Determine the [X, Y] coordinate at the center of the cell enclosing the given text.  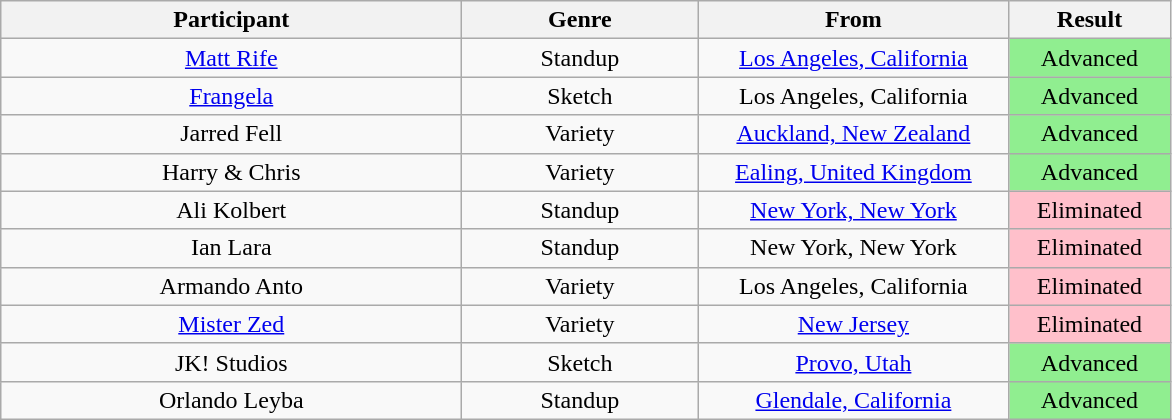
Provo, Utah [854, 362]
Participant [232, 20]
JK! Studios [232, 362]
Mister Zed [232, 324]
Ian Lara [232, 248]
New Jersey [854, 324]
Result [1090, 20]
Auckland, New Zealand [854, 134]
Matt Rife [232, 58]
From [854, 20]
Harry & Chris [232, 172]
Glendale, California [854, 400]
Ealing, United Kingdom [854, 172]
Armando Anto [232, 286]
Orlando Leyba [232, 400]
Frangela [232, 96]
Jarred Fell [232, 134]
Genre [580, 20]
Ali Kolbert [232, 210]
